Output the [X, Y] coordinate of the center of the cell containing the given text.  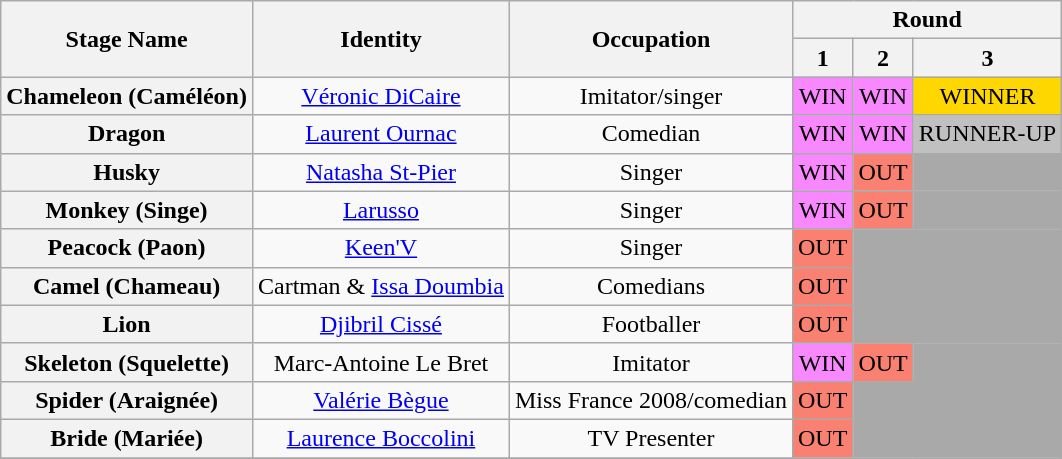
Camel (Chameau) [127, 286]
Djibril Cissé [380, 324]
Laurent Ournac [380, 134]
Miss France 2008/comedian [650, 400]
Lion [127, 324]
Husky [127, 172]
Marc-Antoine Le Bret [380, 362]
Stage Name [127, 39]
Bride (Mariée) [127, 438]
WINNER [987, 96]
Spider (Araignée) [127, 400]
Dragon [127, 134]
Footballer [650, 324]
Valérie Bègue [380, 400]
Cartman & Issa Doumbia [380, 286]
Occupation [650, 39]
Skeleton (Squelette) [127, 362]
Larusso [380, 210]
Comedian [650, 134]
3 [987, 58]
Imitator/singer [650, 96]
Laurence Boccolini [380, 438]
RUNNER-UP [987, 134]
TV Presenter [650, 438]
Véronic DiCaire [380, 96]
Natasha St-Pier [380, 172]
Identity [380, 39]
Chameleon (Caméléon) [127, 96]
Round [926, 20]
2 [883, 58]
Keen'V [380, 248]
Imitator [650, 362]
Comedians [650, 286]
Peacock (Paon) [127, 248]
1 [822, 58]
Monkey (Singe) [127, 210]
